Provide the [x, y] coordinate of the cell's center where the given text is located.  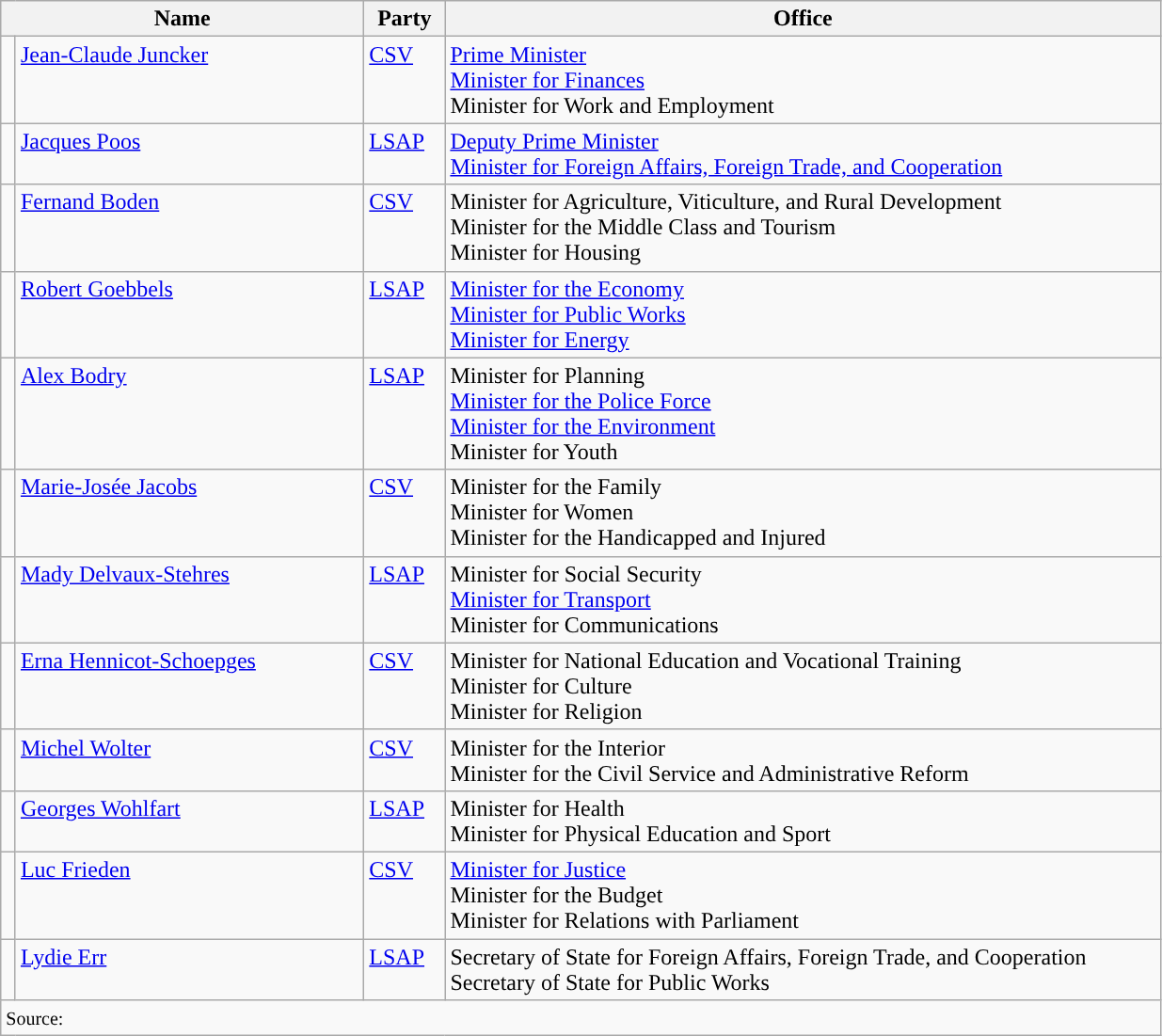
Robert Goebbels [189, 314]
Minister for Agriculture, Viticulture, and Rural Development Minister for the Middle Class and Tourism Minister for Housing [804, 228]
Georges Wohlfart [189, 821]
Minister for Social Security Minister for Transport Minister for Communications [804, 599]
Secretary of State for Foreign Affairs, Foreign Trade, and Cooperation Secretary of State for Public Works [804, 969]
Deputy Prime Minister Minister for Foreign Affairs, Foreign Trade, and Cooperation [804, 154]
Office [804, 19]
Minister for Planning Minister for the Police Force Minister for the Environment Minister for Youth [804, 414]
Minister for the Interior Minister for the Civil Service and Administrative Reform [804, 760]
Minister for the Family Minister for Women Minister for the Handicapped and Injured [804, 513]
Prime Minister Minister for Finances Minister for Work and Employment [804, 80]
Michel Wolter [189, 760]
Jean-Claude Juncker [189, 80]
Erna Hennicot-Schoepges [189, 686]
Minister for Health Minister for Physical Education and Sport [804, 821]
Lydie Err [189, 969]
Minister for National Education and Vocational Training Minister for Culture Minister for Religion [804, 686]
Name [183, 19]
Fernand Boden [189, 228]
Minister for the Economy Minister for Public Works Minister for Energy [804, 314]
Luc Frieden [189, 895]
Mady Delvaux-Stehres [189, 599]
Source: [581, 1018]
Marie-Josée Jacobs [189, 513]
Alex Bodry [189, 414]
Jacques Poos [189, 154]
Party [405, 19]
Minister for Justice Minister for the Budget Minister for Relations with Parliament [804, 895]
